Provide the [X, Y] coordinate of the cell's center where the given text is located.  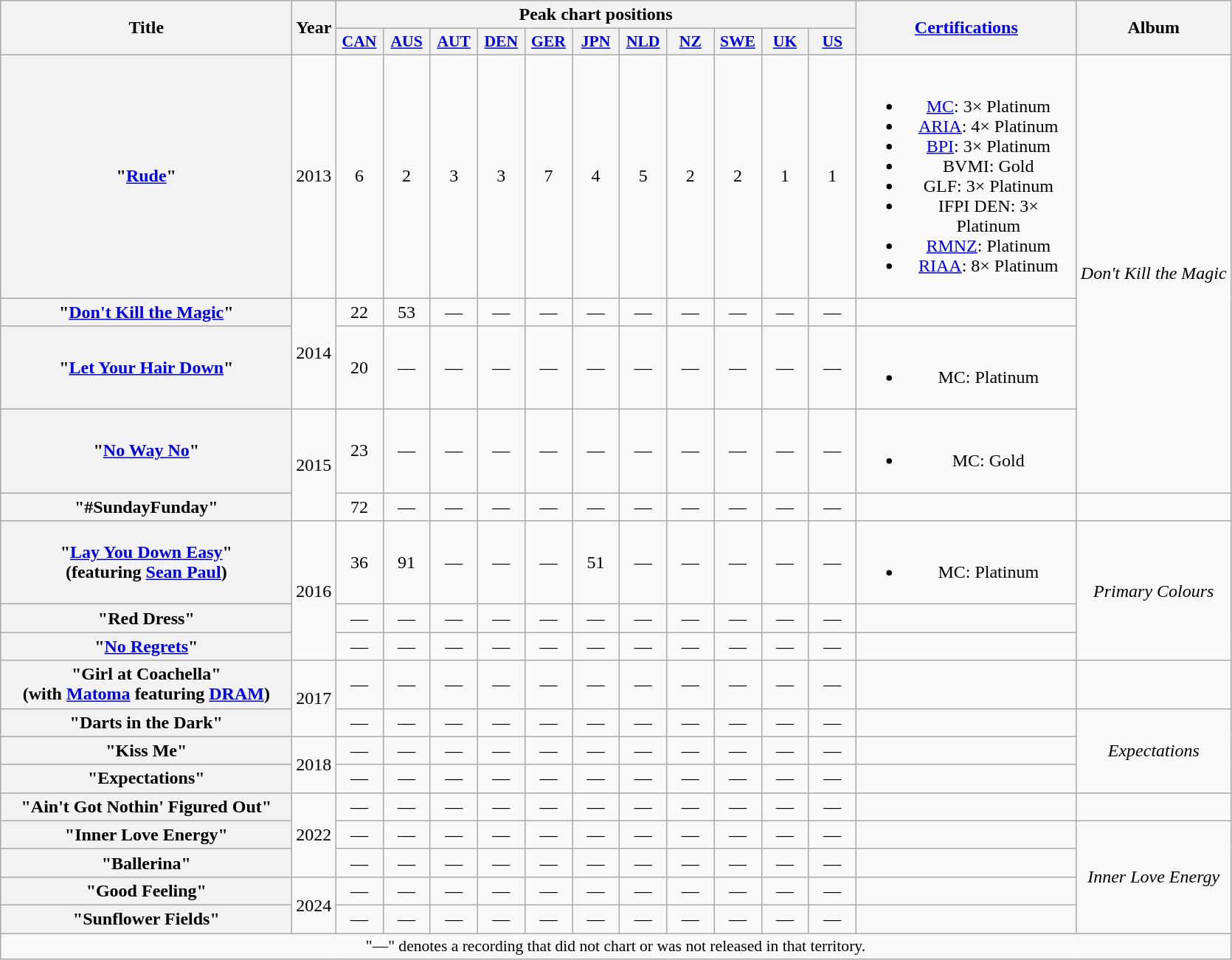
"Kiss Me" [146, 750]
"Red Dress" [146, 618]
Expectations [1154, 750]
AUT [454, 42]
Certifications [966, 28]
CAN [359, 42]
"Ballerina" [146, 863]
6 [359, 176]
23 [359, 452]
UK [785, 42]
5 [643, 176]
NZ [691, 42]
2014 [314, 354]
4 [596, 176]
SWE [738, 42]
2015 [314, 465]
Title [146, 28]
Album [1154, 28]
36 [359, 562]
"Sunflower Fields" [146, 919]
20 [359, 367]
"Girl at Coachella" (with Matoma featuring DRAM) [146, 685]
"#SundayFunday" [146, 507]
91 [406, 562]
2017 [314, 698]
2016 [314, 590]
Inner Love Energy [1154, 877]
MC: Gold [966, 452]
2022 [314, 835]
"Darts in the Dark" [146, 722]
72 [359, 507]
DEN [501, 42]
MC: 3× PlatinumARIA: 4× PlatinumBPI: 3× PlatinumBVMI: GoldGLF: 3× PlatinumIFPI DEN: 3× PlatinumRMNZ: PlatinumRIAA: 8× Platinum [966, 176]
Peak chart positions [596, 15]
"Lay You Down Easy" (featuring Sean Paul) [146, 562]
"Inner Love Energy" [146, 835]
Don't Kill the Magic [1154, 273]
GER [548, 42]
2018 [314, 764]
"Rude" [146, 176]
51 [596, 562]
53 [406, 312]
US [832, 42]
Primary Colours [1154, 590]
2013 [314, 176]
NLD [643, 42]
22 [359, 312]
"Expectations" [146, 778]
2024 [314, 905]
"No Way No" [146, 452]
JPN [596, 42]
"—" denotes a recording that did not chart or was not released in that territory. [615, 946]
"No Regrets" [146, 646]
"Good Feeling" [146, 891]
AUS [406, 42]
"Ain't Got Nothin' Figured Out" [146, 807]
"Don't Kill the Magic" [146, 312]
Year [314, 28]
7 [548, 176]
"Let Your Hair Down" [146, 367]
